Scan for the cell matching the given text and deliver its [x, y] coordinate at center. 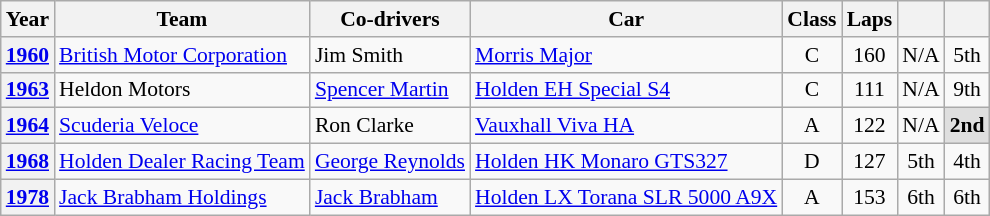
Jim Smith [390, 55]
Car [626, 19]
Laps [870, 19]
1963 [28, 90]
1968 [28, 162]
Heldon Motors [182, 90]
153 [870, 197]
1964 [28, 126]
Year [28, 19]
Holden LX Torana SLR 5000 A9X [626, 197]
Jack Brabham [390, 197]
Scuderia Veloce [182, 126]
Co-drivers [390, 19]
Morris Major [626, 55]
Jack Brabham Holdings [182, 197]
2nd [968, 126]
4th [968, 162]
1978 [28, 197]
British Motor Corporation [182, 55]
Holden HK Monaro GTS327 [626, 162]
Spencer Martin [390, 90]
Team [182, 19]
1960 [28, 55]
Ron Clarke [390, 126]
Holden EH Special S4 [626, 90]
111 [870, 90]
George Reynolds [390, 162]
122 [870, 126]
9th [968, 90]
Holden Dealer Racing Team [182, 162]
Class [812, 19]
160 [870, 55]
Vauxhall Viva HA [626, 126]
D [812, 162]
127 [870, 162]
